Capture the cell that displays the provided text and extract its [x, y] central coordinate. 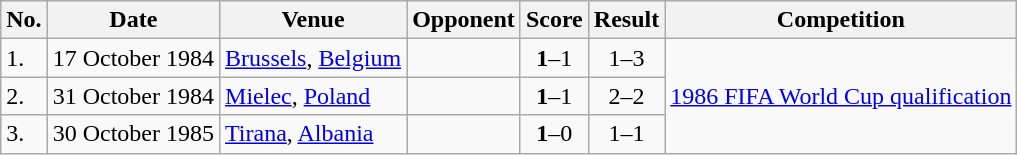
1–3 [626, 58]
Tirana, Albania [314, 134]
Competition [841, 20]
17 October 1984 [133, 58]
1. [24, 58]
Mielec, Poland [314, 96]
Date [133, 20]
30 October 1985 [133, 134]
2. [24, 96]
Result [626, 20]
Opponent [464, 20]
2–2 [626, 96]
3. [24, 134]
No. [24, 20]
1986 FIFA World Cup qualification [841, 96]
Brussels, Belgium [314, 58]
31 October 1984 [133, 96]
Venue [314, 20]
Score [554, 20]
1–0 [554, 134]
